Pinpoint the cell where the given text exists, returning its [X, Y] midpoint coordinate. 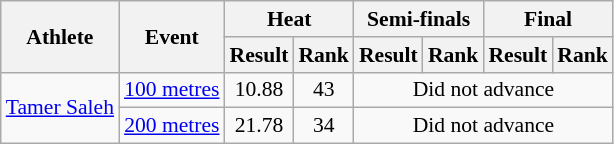
10.88 [260, 90]
Tamer Saleh [60, 108]
Athlete [60, 36]
Semi-finals [418, 19]
Event [172, 36]
Heat [290, 19]
100 metres [172, 90]
21.78 [260, 126]
43 [324, 90]
34 [324, 126]
200 metres [172, 126]
Final [548, 19]
